Return the [x, y] coordinate for the center point of the cell that contains the specified text.  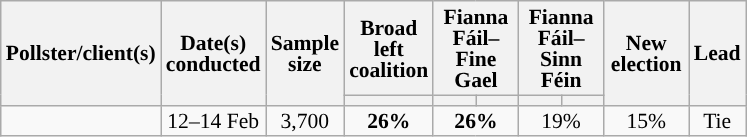
Fianna Fáil–Sinn Féin [562, 48]
Tie [718, 120]
Broad left coalition [388, 48]
12–14 Feb [214, 120]
Fianna Fáil–Fine Gael [476, 48]
Lead [718, 53]
15% [646, 120]
19% [562, 120]
Samplesize [305, 53]
New election [646, 53]
Date(s)conducted [214, 53]
Pollster/client(s) [81, 53]
3,700 [305, 120]
